Determine the [X, Y] coordinate at the center of the cell enclosing the given text.  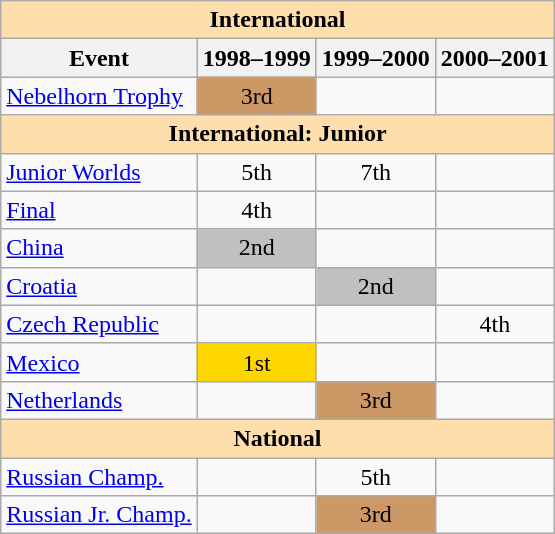
National [278, 438]
2000–2001 [494, 58]
1st [256, 362]
China [99, 248]
Event [99, 58]
Nebelhorn Trophy [99, 96]
1999–2000 [376, 58]
Croatia [99, 286]
Final [99, 210]
Russian Jr. Champ. [99, 515]
Russian Champ. [99, 477]
International [278, 20]
International: Junior [278, 134]
Czech Republic [99, 324]
1998–1999 [256, 58]
Mexico [99, 362]
Junior Worlds [99, 172]
7th [376, 172]
Netherlands [99, 400]
